Pinpoint the cell where the given text exists, returning its [X, Y] midpoint coordinate. 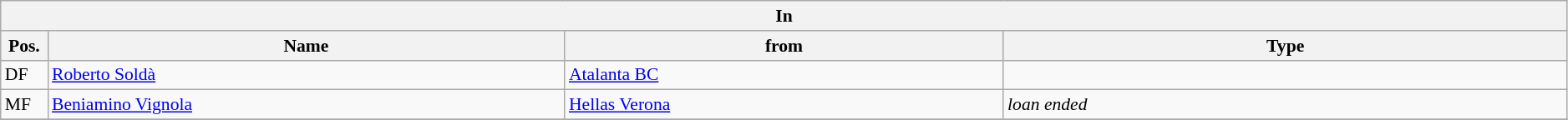
Beniamino Vignola [306, 105]
Name [306, 46]
Type [1285, 46]
Atalanta BC [784, 75]
Pos. [24, 46]
from [784, 46]
MF [24, 105]
loan ended [1285, 105]
In [784, 16]
Roberto Soldà [306, 75]
Hellas Verona [784, 105]
DF [24, 75]
